Output the (X, Y) coordinate of the center of the cell containing the given text.  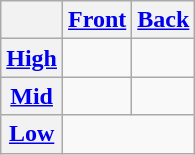
Front (98, 20)
Back (164, 20)
High (32, 58)
Mid (32, 96)
Low (32, 134)
